Identify which cell holds the provided text, then report its (X, Y) central coordinate. 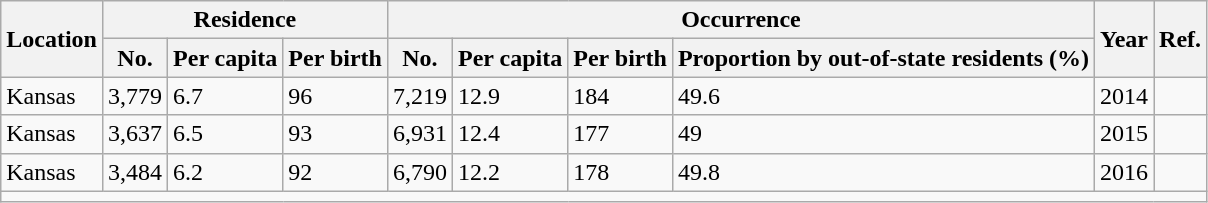
96 (336, 96)
7,219 (420, 96)
Residence (244, 20)
49.8 (883, 172)
6,931 (420, 134)
Ref. (1180, 39)
2015 (1124, 134)
2014 (1124, 96)
3,484 (134, 172)
93 (336, 134)
Proportion by out-of-state residents (%) (883, 58)
178 (620, 172)
6,790 (420, 172)
2016 (1124, 172)
3,637 (134, 134)
49 (883, 134)
Year (1124, 39)
Location (52, 39)
Occurrence (740, 20)
12.9 (510, 96)
3,779 (134, 96)
12.2 (510, 172)
177 (620, 134)
12.4 (510, 134)
49.6 (883, 96)
184 (620, 96)
6.2 (226, 172)
6.7 (226, 96)
6.5 (226, 134)
92 (336, 172)
